Pinpoint the cell where the given text exists, returning its [x, y] midpoint coordinate. 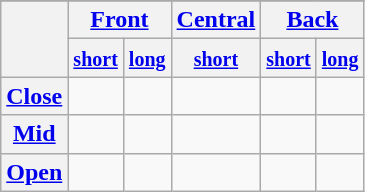
Open [34, 172]
Front [120, 20]
Back [312, 20]
Mid [34, 134]
Close [34, 96]
Central [216, 20]
